Locate the cell with the specified text and output its [x, y] center coordinate. 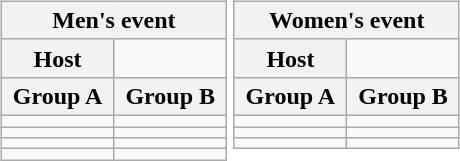
Men's event [114, 20]
Women's event [346, 20]
